Locate the cell with the specified text and output its (x, y) center coordinate. 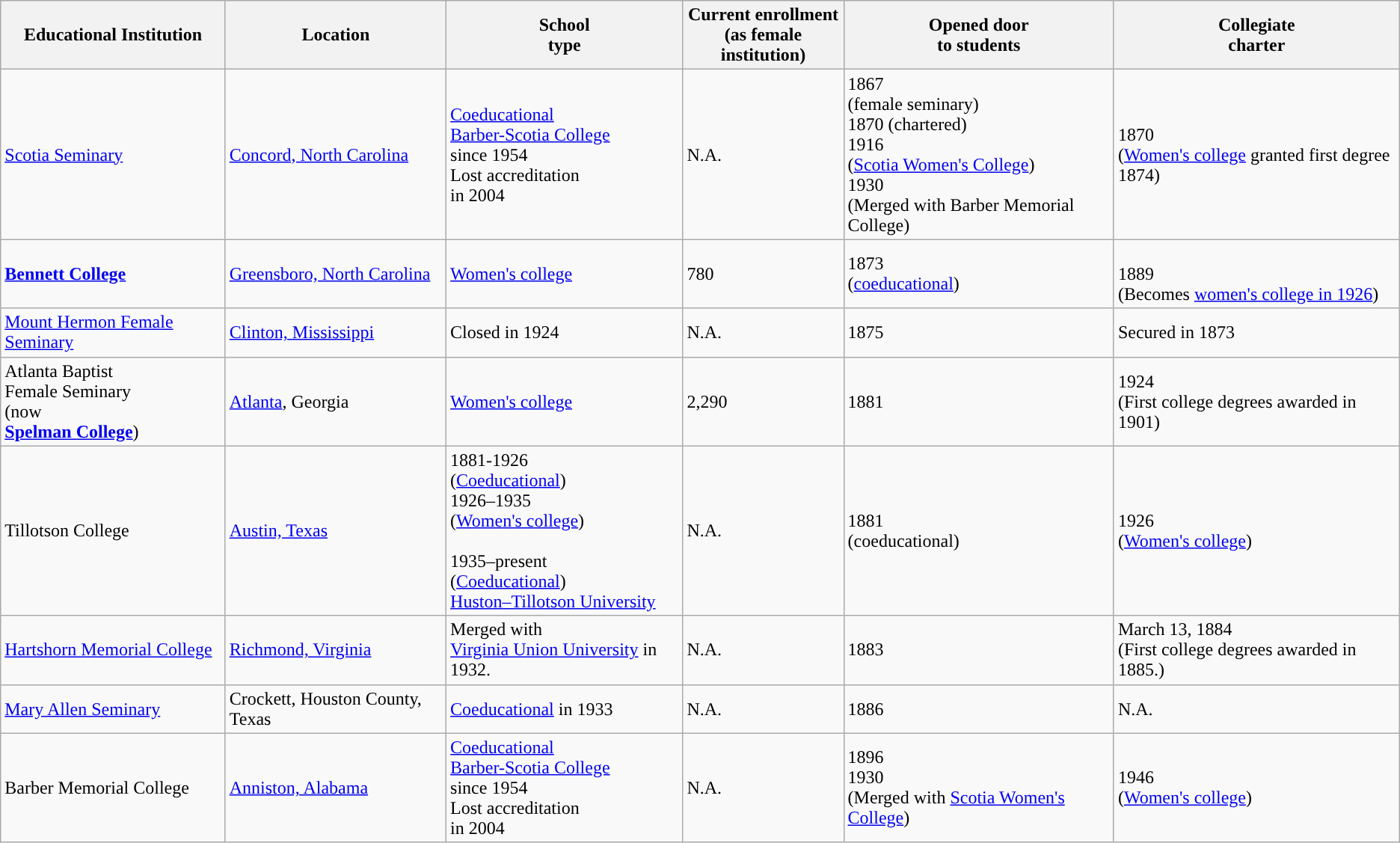
1946(Women's college) (1256, 788)
Clinton, Mississippi (335, 332)
Atlanta, Georgia (335, 401)
1926(Women's college) (1256, 531)
Secured in 1873 (1256, 332)
Closed in 1924 (565, 332)
Collegiatecharter (1256, 35)
Hartshorn Memorial College (113, 650)
Merged withVirginia Union University in 1932. (565, 650)
March 13, 1884(First college degrees awarded in 1885.) (1256, 650)
Mary Allen Seminary (113, 709)
Schooltype (565, 35)
Barber Memorial College (113, 788)
Location (335, 35)
Mount Hermon Female Seminary (113, 332)
1889(Becomes women's college in 1926) (1256, 274)
1875 (978, 332)
Scotia Seminary (113, 154)
1867(female seminary)1870 (chartered)1916(Scotia Women's College)1930(Merged with Barber Memorial College) (978, 154)
2,290 (763, 401)
Richmond, Virginia (335, 650)
Bennett College (113, 274)
Opened doorto students (978, 35)
1881 (978, 401)
Crockett, Houston County, Texas (335, 709)
780 (763, 274)
Anniston, Alabama (335, 788)
Coeducational in 1933 (565, 709)
Educational Institution (113, 35)
1881-1926(Coeducational)1926–1935(Women's college)1935–present(Coeducational)Huston–Tillotson University (565, 531)
Tillotson College (113, 531)
1886 (978, 709)
Current enrollment(as female institution) (763, 35)
Austin, Texas (335, 531)
1873(coeducational) (978, 274)
1883 (978, 650)
18961930(Merged with Scotia Women's College) (978, 788)
1881(coeducational) (978, 531)
Greensboro, North Carolina (335, 274)
Atlanta BaptistFemale Seminary(nowSpelman College) (113, 401)
1924(First college degrees awarded in 1901) (1256, 401)
1870(Women's college granted first degree 1874) (1256, 154)
Concord, North Carolina (335, 154)
